Capture the cell that displays the provided text and extract its (x, y) central coordinate. 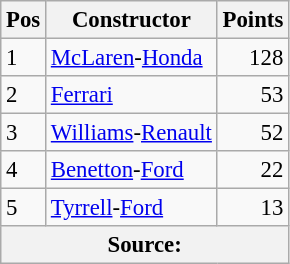
Tyrrell-Ford (132, 208)
4 (24, 170)
128 (252, 58)
13 (252, 208)
3 (24, 133)
Constructor (132, 20)
1 (24, 58)
Benetton-Ford (132, 170)
Ferrari (132, 95)
5 (24, 208)
Williams-Renault (132, 133)
Points (252, 20)
52 (252, 133)
53 (252, 95)
Pos (24, 20)
22 (252, 170)
2 (24, 95)
McLaren-Honda (132, 58)
Source: (145, 245)
